Capture the cell that displays the provided text and extract its [X, Y] central coordinate. 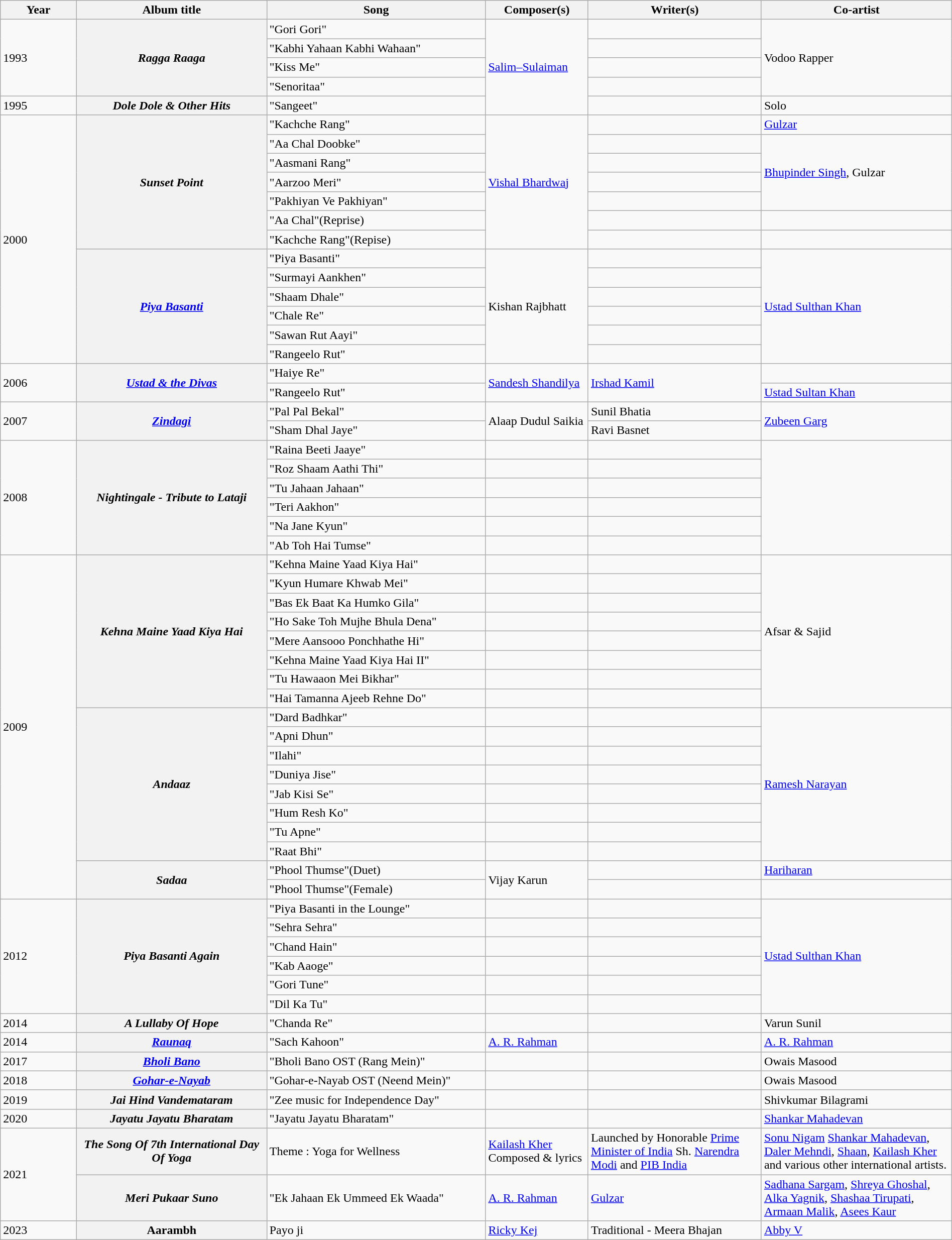
Sunil Bhatia [675, 411]
Year [39, 10]
Ragga Raaga [172, 58]
2008 [39, 497]
"Jayatu Jayatu Bharatam" [376, 1118]
"Hai Tamanna Ajeeb Rehne Do" [376, 698]
Payo ji [376, 1230]
"Haiye Re" [376, 373]
"Tu Hawaaon Mei Bikhar" [376, 679]
A Lullaby Of Hope [172, 1023]
Launched by Honorable Prime Minister of India Sh. Narendra Modi and PIB India [675, 1151]
"Chanda Re" [376, 1023]
"Dil Ka Tu" [376, 1004]
"Na Jane Kyun" [376, 526]
"Dard Badhkar" [376, 717]
"Mere Aansooo Ponchhathe Hi" [376, 641]
"Sach Kahoon" [376, 1042]
"Jab Kisi Se" [376, 794]
Hariharan [857, 870]
"Piya Basanti in the Lounge" [376, 909]
Ricky Kej [537, 1230]
"Bholi Bano OST (Rang Mein)" [376, 1061]
"Zee music for Independence Day" [376, 1099]
Bholi Bano [172, 1061]
Piya Basanti Again [172, 956]
Zubeen Garg [857, 421]
"Kiss Me" [376, 67]
"Aasmani Rang" [376, 163]
"Pakhiyan Ve Pakhiyan" [376, 201]
"Tu Apne" [376, 832]
Ramesh Narayan [857, 784]
Kishan Rajbhatt [537, 306]
"Sangeet" [376, 105]
"Kachche Rang"(Repise) [376, 240]
"Ho Sake Toh Mujhe Bhula Dena" [376, 622]
Ustad & the Divas [172, 383]
Vijay Karun [537, 880]
"Roz Shaam Aathi Thi" [376, 469]
"Phool Thumse"(Female) [376, 889]
Afsar & Sajid [857, 631]
2012 [39, 956]
Theme : Yoga for Wellness [376, 1151]
Jayatu Jayatu Bharatam [172, 1118]
"Kyun Humare Khwab Mei" [376, 584]
"Shaam Dhale" [376, 297]
Solo [857, 105]
2000 [39, 239]
"Gori Tune" [376, 985]
"Ab Toh Hai Tumse" [376, 545]
Abby V [857, 1230]
Sunset Point [172, 182]
"Kab Aaoge" [376, 966]
2021 [39, 1174]
"Hum Resh Ko" [376, 813]
Varun Sunil [857, 1023]
"Tu Jahaan Jahaan" [376, 488]
Vishal Bhardwaj [537, 182]
"Sehra Sehra" [376, 928]
Ustad Sultan Khan [857, 392]
"Chale Re" [376, 316]
Gohar-e-Nayab [172, 1080]
"Sawan Rut Aayi" [376, 335]
1993 [39, 58]
Sadhana Sargam, Shreya Ghoshal, Alka Yagnik, Shashaa Tirupati, Armaan Malik, Asees Kaur [857, 1197]
Composer(s) [537, 10]
"Phool Thumse"(Duet) [376, 870]
"Kabhi Yahaan Kabhi Wahaan" [376, 48]
Sadaa [172, 880]
Nightingale - Tribute to Lataji [172, 497]
"Kehna Maine Yaad Kiya Hai" [376, 565]
Bhupinder Singh, Gulzar [857, 172]
"Teri Aakhon" [376, 507]
Alaap Dudul Saikia [537, 421]
"Gori Gori" [376, 29]
Vodoo Rapper [857, 58]
2020 [39, 1118]
"Aa Chal Doobke" [376, 144]
Kailash Kher Composed & lyrics [537, 1151]
"Gohar-e-Nayab OST (Neend Mein)" [376, 1080]
Shivkumar Bilagrami [857, 1099]
Sonu Nigam Shankar Mahadevan, Daler Mehndi, Shaan, Kailash Kher and various other international artists. [857, 1151]
Jai Hind Vandemataram [172, 1099]
"Duniya Jise" [376, 774]
The Song Of 7th International Day Of Yoga [172, 1151]
2019 [39, 1099]
"Apni Dhun" [376, 736]
2023 [39, 1230]
"Aarzoo Meri" [376, 182]
"Aa Chal"(Reprise) [376, 220]
Aarambh [172, 1230]
Kehna Maine Yaad Kiya Hai [172, 631]
"Piya Basanti" [376, 259]
Ravi Basnet [675, 430]
1995 [39, 105]
"Chand Hain" [376, 947]
Irshad Kamil [675, 383]
Song [376, 10]
"Senoritaa" [376, 86]
2017 [39, 1061]
2006 [39, 383]
Andaaz [172, 784]
Meri Pukaar Suno [172, 1197]
"Raina Beeti Jaaye" [376, 449]
Zindagi [172, 421]
2018 [39, 1080]
Traditional - Meera Bhajan [675, 1230]
Co-artist [857, 10]
Album title [172, 10]
"Sham Dhal Jaye" [376, 430]
2009 [39, 727]
"Surmayi Aankhen" [376, 278]
Salim–Sulaiman [537, 67]
"Ek Jahaan Ek Ummeed Ek Waada" [376, 1197]
"Ilahi" [376, 755]
"Kachche Rang" [376, 125]
"Raat Bhi" [376, 851]
Sandesh Shandilya [537, 383]
Writer(s) [675, 10]
Shankar Mahadevan [857, 1118]
"Pal Pal Bekal" [376, 411]
Raunaq [172, 1042]
"Kehna Maine Yaad Kiya Hai II" [376, 660]
Piya Basanti [172, 306]
2007 [39, 421]
Dole Dole & Other Hits [172, 105]
"Bas Ek Baat Ka Humko Gila" [376, 603]
